Detect which cell encompasses the target text, then output its (x, y) center coordinate. 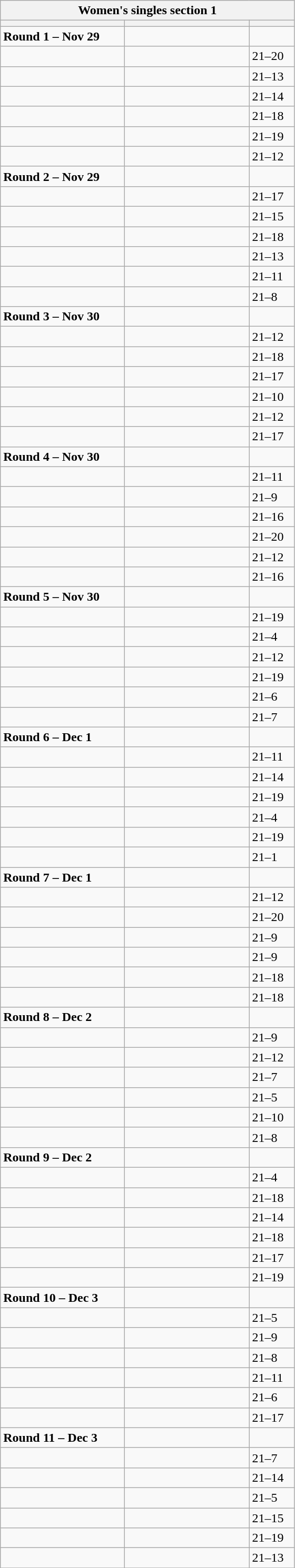
Round 7 – Dec 1 (63, 877)
Round 1 – Nov 29 (63, 36)
Round 8 – Dec 2 (63, 1017)
Round 11 – Dec 3 (63, 1438)
Round 3 – Nov 30 (63, 317)
Round 2 – Nov 29 (63, 176)
Round 9 – Dec 2 (63, 1157)
Women's singles section 1 (147, 11)
Round 5 – Nov 30 (63, 597)
Round 4 – Nov 30 (63, 457)
Round 10 – Dec 3 (63, 1298)
21–1 (272, 857)
Round 6 – Dec 1 (63, 737)
